From the cell containing the given text, extract its center point as (x, y) coordinate. 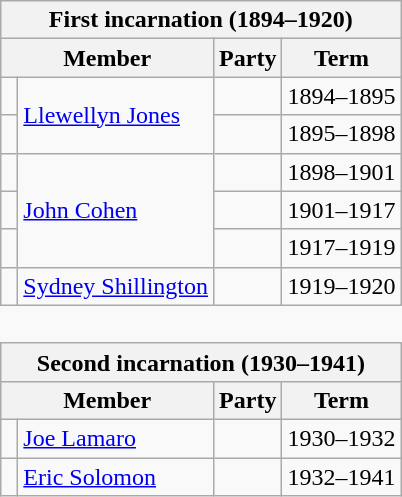
1932–1941 (342, 477)
1930–1932 (342, 438)
Llewellyn Jones (116, 115)
Sydney Shillington (116, 286)
1898–1901 (342, 172)
Joe Lamaro (116, 438)
Eric Solomon (116, 477)
Second incarnation (1930–1941) (201, 362)
1895–1898 (342, 134)
1901–1917 (342, 210)
First incarnation (1894–1920) (201, 20)
John Cohen (116, 210)
1917–1919 (342, 248)
1894–1895 (342, 96)
1919–1920 (342, 286)
